Capture the cell that displays the provided text and extract its (X, Y) central coordinate. 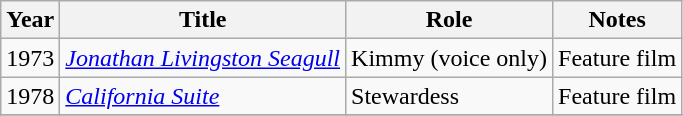
1973 (30, 58)
Jonathan Livingston Seagull (203, 58)
Notes (618, 20)
Title (203, 20)
Stewardess (450, 96)
Kimmy (voice only) (450, 58)
Year (30, 20)
California Suite (203, 96)
1978 (30, 96)
Role (450, 20)
